Find where the given text appears and provide that cell's center as (x, y) coordinate. 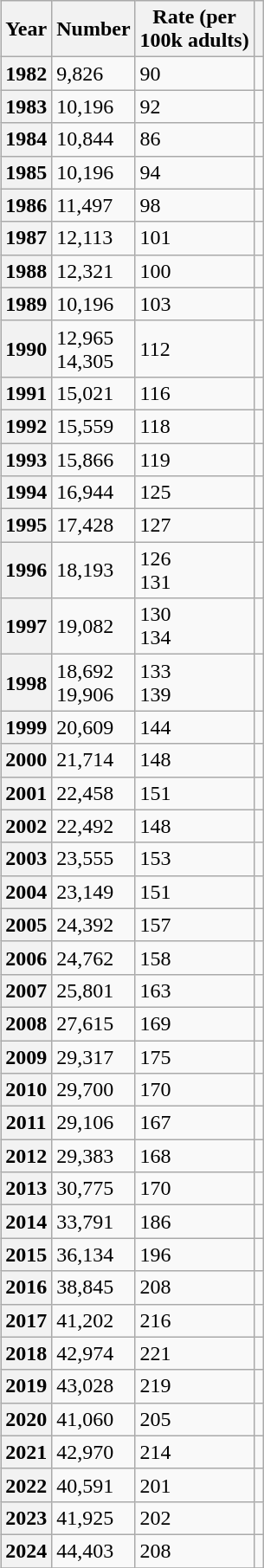
33,791 (93, 1222)
144 (194, 727)
29,317 (93, 1057)
18,69219,906 (93, 682)
22,492 (93, 826)
153 (194, 859)
201 (194, 1485)
2012 (26, 1156)
9,826 (93, 74)
27,615 (93, 1023)
15,866 (93, 460)
133139 (194, 682)
2003 (26, 859)
2004 (26, 892)
Rate (per100k adults) (194, 29)
2016 (26, 1287)
98 (194, 205)
1983 (26, 106)
2015 (26, 1255)
2019 (26, 1386)
125 (194, 493)
19,082 (93, 627)
2018 (26, 1353)
202 (194, 1518)
23,149 (93, 892)
1988 (26, 271)
2024 (26, 1551)
116 (194, 393)
1993 (26, 460)
1987 (26, 238)
10,844 (93, 139)
30,775 (93, 1189)
29,383 (93, 1156)
2000 (26, 760)
219 (194, 1386)
158 (194, 958)
11,497 (93, 205)
1982 (26, 74)
92 (194, 106)
2008 (26, 1023)
205 (194, 1419)
1986 (26, 205)
29,106 (93, 1123)
1985 (26, 172)
94 (194, 172)
2005 (26, 925)
2021 (26, 1452)
2011 (26, 1123)
22,458 (93, 793)
175 (194, 1057)
118 (194, 426)
41,060 (93, 1419)
Year (26, 29)
2010 (26, 1090)
186 (194, 1222)
2020 (26, 1419)
100 (194, 271)
2001 (26, 793)
2006 (26, 958)
23,555 (93, 859)
196 (194, 1255)
1996 (26, 570)
1984 (26, 139)
40,591 (93, 1485)
38,845 (93, 1287)
1991 (26, 393)
130134 (194, 627)
15,021 (93, 393)
119 (194, 460)
16,944 (93, 493)
42,974 (93, 1353)
24,762 (93, 958)
127 (194, 526)
1998 (26, 682)
17,428 (93, 526)
2002 (26, 826)
12,113 (93, 238)
18,193 (93, 570)
2022 (26, 1485)
86 (194, 139)
2009 (26, 1057)
1992 (26, 426)
24,392 (93, 925)
1999 (26, 727)
214 (194, 1452)
42,970 (93, 1452)
1989 (26, 304)
103 (194, 304)
12,96514,305 (93, 348)
Number (93, 29)
44,403 (93, 1551)
1994 (26, 493)
2013 (26, 1189)
90 (194, 74)
168 (194, 1156)
2023 (26, 1518)
43,028 (93, 1386)
2017 (26, 1320)
41,925 (93, 1518)
20,609 (93, 727)
163 (194, 990)
2014 (26, 1222)
126131 (194, 570)
167 (194, 1123)
15,559 (93, 426)
2007 (26, 990)
216 (194, 1320)
12,321 (93, 271)
25,801 (93, 990)
29,700 (93, 1090)
221 (194, 1353)
41,202 (93, 1320)
101 (194, 238)
1995 (26, 526)
1990 (26, 348)
112 (194, 348)
169 (194, 1023)
157 (194, 925)
21,714 (93, 760)
36,134 (93, 1255)
1997 (26, 627)
